Return [X, Y] of the center of cell containing provided text 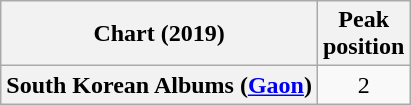
Peakposition [363, 34]
South Korean Albums (Gaon) [160, 85]
2 [363, 85]
Chart (2019) [160, 34]
